Return (X, Y) of the center of cell containing provided text 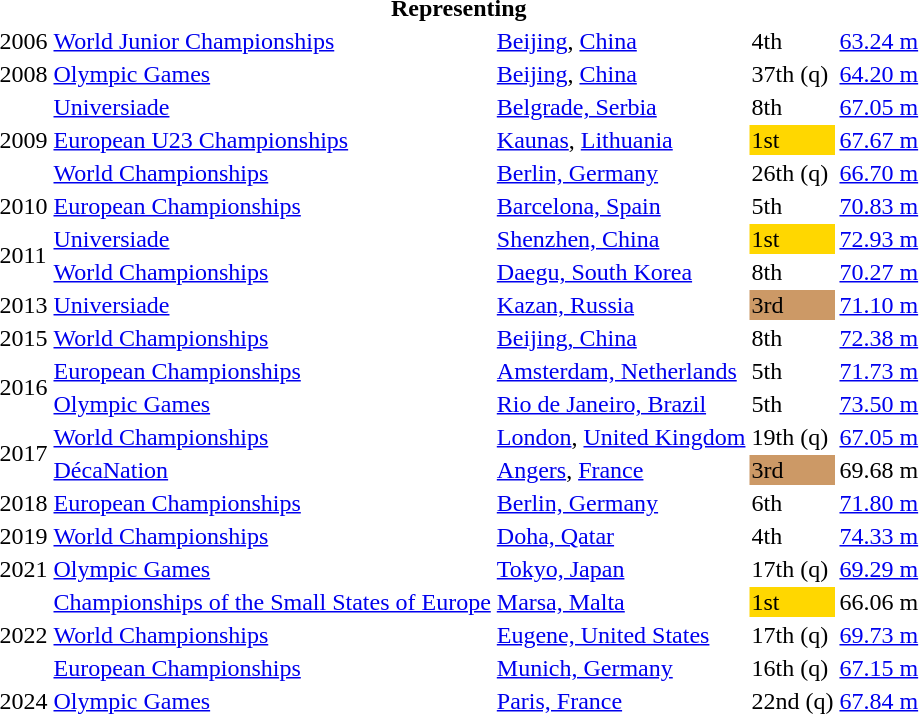
European U23 Championships (272, 140)
Munich, Germany (621, 668)
Championships of the Small States of Europe (272, 602)
Amsterdam, Netherlands (621, 371)
Eugene, United States (621, 635)
Tokyo, Japan (621, 569)
Marsa, Malta (621, 602)
Daegu, South Korea (621, 272)
Angers, France (621, 470)
37th (q) (792, 74)
London, United Kingdom (621, 437)
6th (792, 503)
World Junior Championships (272, 41)
Rio de Janeiro, Brazil (621, 404)
26th (q) (792, 173)
Barcelona, Spain (621, 206)
19th (q) (792, 437)
Kazan, Russia (621, 305)
DécaNation (272, 470)
Belgrade, Serbia (621, 107)
Shenzhen, China (621, 239)
Kaunas, Lithuania (621, 140)
Doha, Qatar (621, 536)
16th (q) (792, 668)
